Return the [X, Y] coordinate for the center point of the cell that contains the specified text.  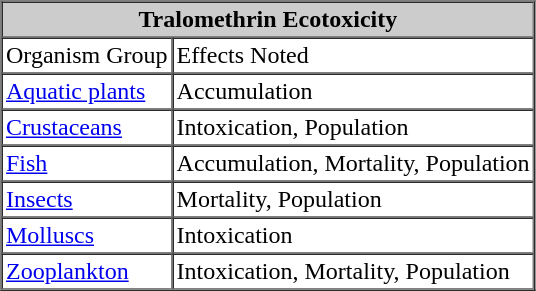
Aquatic plants [88, 92]
Accumulation [353, 92]
Tralomethrin Ecotoxicity [268, 20]
Organism Group [88, 56]
Mortality, Population [353, 200]
Effects Noted [353, 56]
Intoxication, Mortality, Population [353, 272]
Crustaceans [88, 128]
Insects [88, 200]
Intoxication, Population [353, 128]
Molluscs [88, 236]
Fish [88, 164]
Zooplankton [88, 272]
Accumulation, Mortality, Population [353, 164]
Intoxication [353, 236]
